Identify which cell holds the provided text, then report its (x, y) central coordinate. 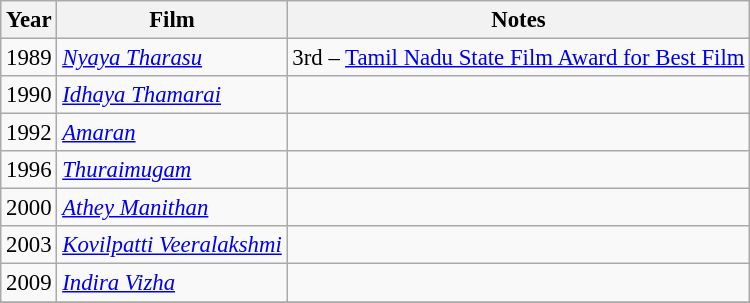
2003 (29, 245)
Amaran (172, 133)
Kovilpatti Veeralakshmi (172, 245)
3rd – Tamil Nadu State Film Award for Best Film (518, 58)
2000 (29, 208)
Film (172, 20)
Thuraimugam (172, 170)
Indira Vizha (172, 283)
Year (29, 20)
1990 (29, 95)
1992 (29, 133)
Athey Manithan (172, 208)
1989 (29, 58)
1996 (29, 170)
Nyaya Tharasu (172, 58)
2009 (29, 283)
Notes (518, 20)
Idhaya Thamarai (172, 95)
